Scan for the cell matching the given text and deliver its (X, Y) coordinate at center. 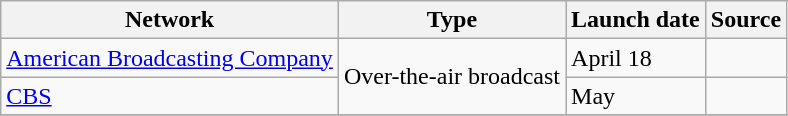
Source (746, 20)
April 18 (636, 58)
Network (170, 20)
Type (452, 20)
May (636, 96)
Over-the-air broadcast (452, 77)
American Broadcasting Company (170, 58)
CBS (170, 96)
Launch date (636, 20)
